Locate the cell with the specified text and output its (x, y) center coordinate. 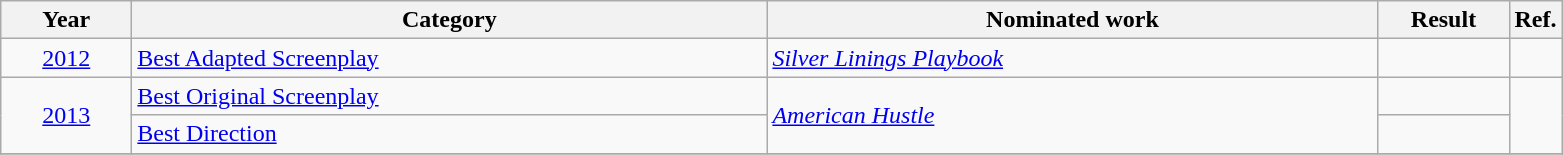
Silver Linings Playbook (1072, 58)
2013 (66, 115)
Best Adapted Screenplay (450, 58)
2012 (66, 58)
Result (1444, 20)
Ref. (1536, 20)
Best Direction (450, 134)
Year (66, 20)
Best Original Screenplay (450, 96)
American Hustle (1072, 115)
Category (450, 20)
Nominated work (1072, 20)
